Pinpoint the cell where the given text exists, returning its [x, y] midpoint coordinate. 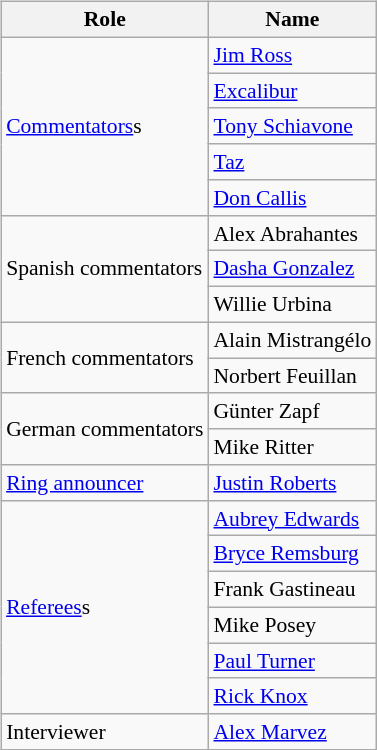
Rick Knox [292, 696]
Mike Ritter [292, 447]
Willie Urbina [292, 305]
Spanish commentators [104, 268]
Name [292, 20]
Norbert Feuillan [292, 376]
Dasha Gonzalez [292, 269]
German commentators [104, 428]
Jim Ross [292, 55]
Justin Roberts [292, 483]
Tony Schiavone [292, 126]
Paul Turner [292, 661]
Ring announcer [104, 483]
Aubrey Edwards [292, 518]
Excalibur [292, 91]
Interviewer [104, 732]
Taz [292, 162]
Don Callis [292, 198]
Refereess [104, 607]
Alain Mistrangélo [292, 340]
Günter Zapf [292, 411]
Commentatorss [104, 126]
Alex Marvez [292, 732]
Role [104, 20]
Alex Abrahantes [292, 233]
Bryce Remsburg [292, 554]
Frank Gastineau [292, 590]
French commentators [104, 358]
Mike Posey [292, 625]
